Identify which cell holds the provided text, then report its [x, y] central coordinate. 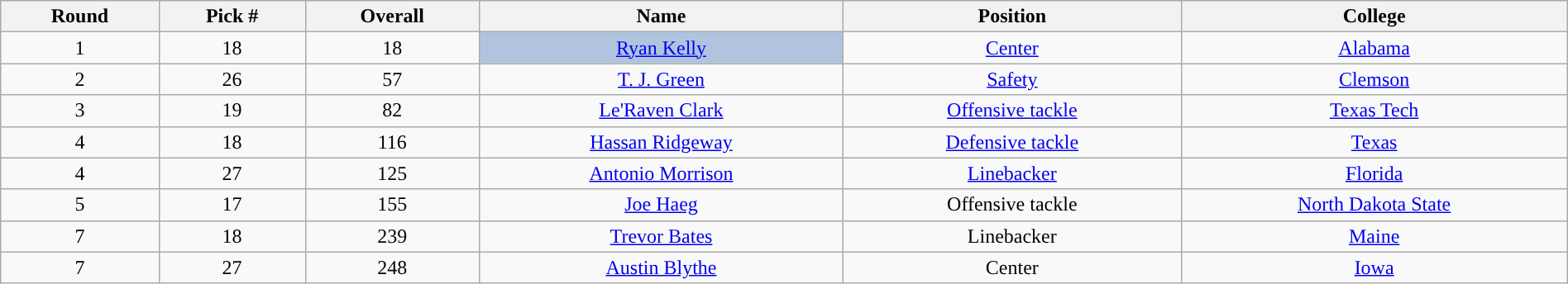
5 [79, 205]
Iowa [1374, 267]
Texas [1374, 142]
155 [392, 205]
Defensive tackle [1012, 142]
3 [79, 111]
Pick # [232, 17]
North Dakota State [1374, 205]
Trevor Bates [661, 236]
Ryan Kelly [661, 48]
Clemson [1374, 79]
Texas Tech [1374, 111]
Position [1012, 17]
248 [392, 267]
116 [392, 142]
Hassan Ridgeway [661, 142]
Maine [1374, 236]
Austin Blythe [661, 267]
Overall [392, 17]
1 [79, 48]
Round [79, 17]
Florida [1374, 173]
Name [661, 17]
Alabama [1374, 48]
125 [392, 173]
Le'Raven Clark [661, 111]
17 [232, 205]
57 [392, 79]
Joe Haeg [661, 205]
T. J. Green [661, 79]
Safety [1012, 79]
2 [79, 79]
26 [232, 79]
College [1374, 17]
19 [232, 111]
239 [392, 236]
Antonio Morrison [661, 173]
82 [392, 111]
